Scan for the cell matching the given text and deliver its (x, y) coordinate at center. 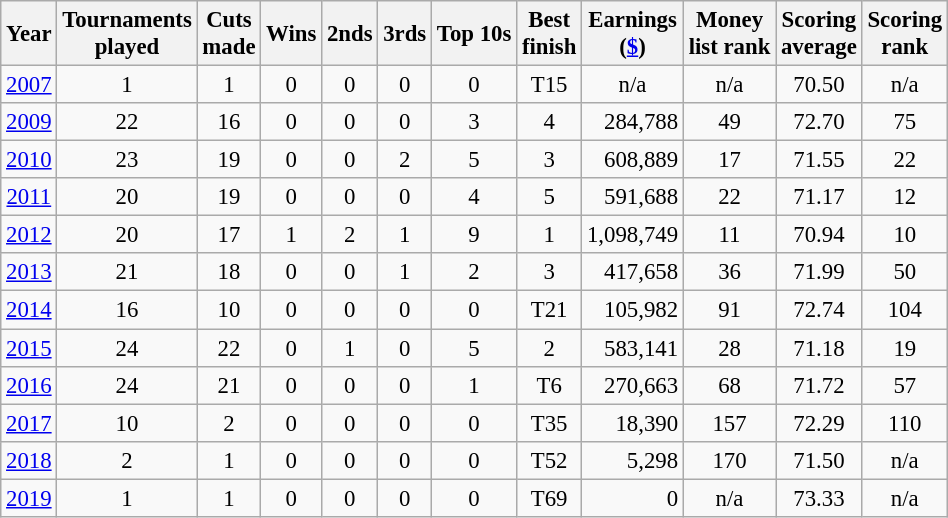
18 (229, 273)
71.72 (820, 385)
72.29 (820, 423)
104 (904, 310)
71.17 (820, 197)
11 (729, 235)
71.50 (820, 460)
Scoringaverage (820, 34)
2013 (29, 273)
2009 (29, 122)
Wins (292, 34)
12 (904, 197)
417,658 (633, 273)
18,390 (633, 423)
49 (729, 122)
72.70 (820, 122)
1,098,749 (633, 235)
Year (29, 34)
2015 (29, 348)
Tournamentsplayed (127, 34)
2012 (29, 235)
2014 (29, 310)
T15 (550, 85)
68 (729, 385)
2018 (29, 460)
2019 (29, 498)
23 (127, 160)
5,298 (633, 460)
57 (904, 385)
284,788 (633, 122)
28 (729, 348)
Scoringrank (904, 34)
2017 (29, 423)
71.55 (820, 160)
72.74 (820, 310)
583,141 (633, 348)
73.33 (820, 498)
Earnings($) (633, 34)
T52 (550, 460)
2016 (29, 385)
2nds (350, 34)
157 (729, 423)
2010 (29, 160)
170 (729, 460)
270,663 (633, 385)
591,688 (633, 197)
2011 (29, 197)
9 (474, 235)
T21 (550, 310)
2007 (29, 85)
110 (904, 423)
T69 (550, 498)
70.50 (820, 85)
36 (729, 273)
50 (904, 273)
Top 10s (474, 34)
Moneylist rank (729, 34)
T35 (550, 423)
608,889 (633, 160)
T6 (550, 385)
75 (904, 122)
71.18 (820, 348)
105,982 (633, 310)
91 (729, 310)
3rds (405, 34)
70.94 (820, 235)
Cutsmade (229, 34)
71.99 (820, 273)
Bestfinish (550, 34)
